Return [X, Y] of the center of cell containing provided text 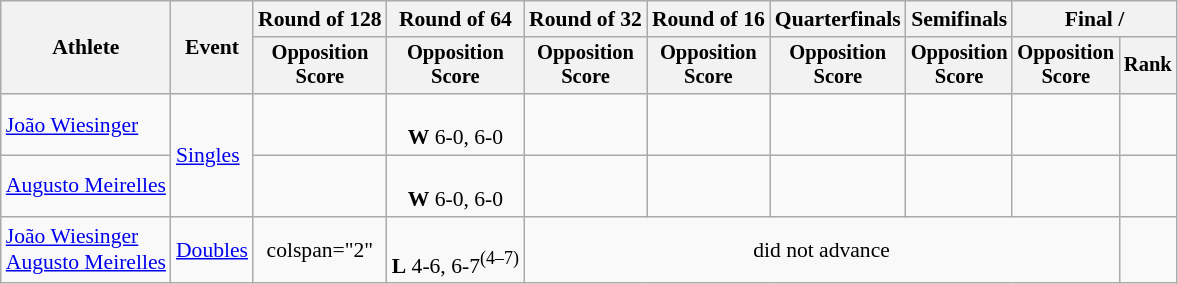
Round of 128 [320, 19]
Quarterfinals [838, 19]
did not advance [822, 250]
Event [212, 48]
Round of 16 [708, 19]
colspan="2" [320, 250]
Round of 64 [456, 19]
L 4-6, 6-7(4–7) [456, 250]
Rank [1148, 66]
Round of 32 [586, 19]
Athlete [86, 48]
Final / [1094, 19]
Doubles [212, 250]
Augusto Meirelles [86, 186]
João WiesingerAugusto Meirelles [86, 250]
João Wiesinger [86, 124]
Semifinals [960, 19]
Singles [212, 155]
